Output the (x, y) coordinate of the center of the cell containing the given text.  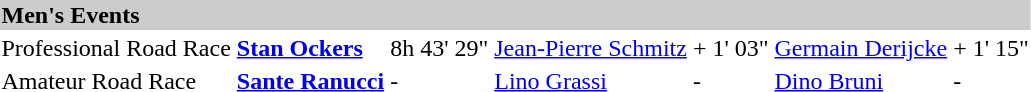
Jean-Pierre Schmitz (591, 48)
Stan Ockers (310, 48)
8h 43' 29" (440, 48)
+ 1' 15" (992, 48)
Professional Road Race (116, 48)
Germain Derijcke (861, 48)
Men's Events (515, 15)
+ 1' 03" (730, 48)
